Return [x, y] of the center of cell containing provided text 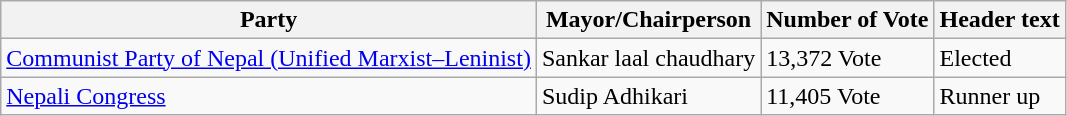
Sankar laal chaudhary [648, 58]
Number of Vote [848, 20]
13,372 Vote [848, 58]
Elected [1000, 58]
Mayor/Chairperson [648, 20]
Party [269, 20]
Nepali Congress [269, 96]
Header text [1000, 20]
Sudip Adhikari [648, 96]
Runner up [1000, 96]
Communist Party of Nepal (Unified Marxist–Leninist) [269, 58]
11,405 Vote [848, 96]
